For the text-containing cell, return its midpoint in [X, Y] coordinate format. 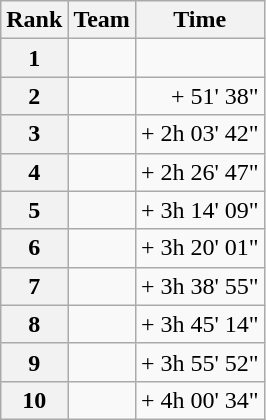
+ 3h 45' 14" [200, 324]
1 [34, 58]
+ 2h 26' 47" [200, 172]
Team [102, 20]
+ 2h 03' 42" [200, 134]
+ 3h 20' 01" [200, 248]
+ 51' 38" [200, 96]
4 [34, 172]
+ 3h 38' 55" [200, 286]
+ 4h 00' 34" [200, 400]
Rank [34, 20]
3 [34, 134]
9 [34, 362]
+ 3h 55' 52" [200, 362]
2 [34, 96]
6 [34, 248]
5 [34, 210]
10 [34, 400]
8 [34, 324]
+ 3h 14' 09" [200, 210]
Time [200, 20]
7 [34, 286]
